Detect which cell encompasses the target text, then output its (X, Y) center coordinate. 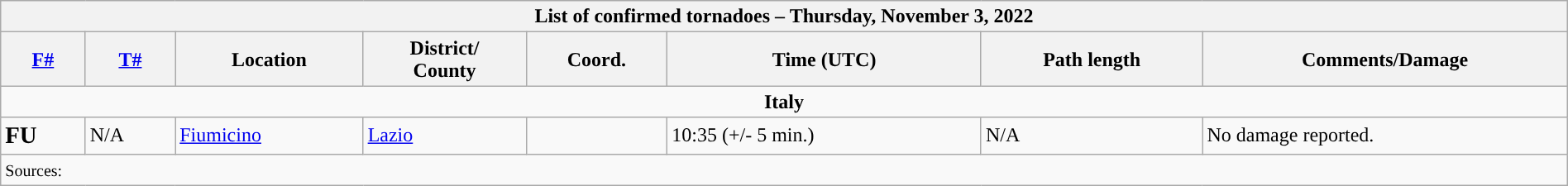
District/County (445, 60)
Fiumicino (270, 136)
10:35 (+/- 5 min.) (825, 136)
FU (43, 136)
Location (270, 60)
List of confirmed tornadoes – Thursday, November 3, 2022 (784, 17)
F# (43, 60)
Coord. (597, 60)
Lazio (445, 136)
Sources: (784, 169)
No damage reported. (1384, 136)
T# (131, 60)
Time (UTC) (825, 60)
Comments/Damage (1384, 60)
Path length (1092, 60)
Italy (784, 102)
